Scan for the cell matching the given text and deliver its (X, Y) coordinate at center. 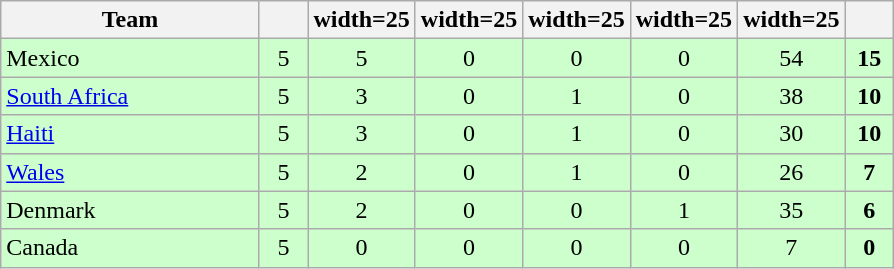
30 (792, 134)
Team (130, 20)
26 (792, 172)
Wales (130, 172)
Canada (130, 248)
38 (792, 96)
Denmark (130, 210)
Haiti (130, 134)
6 (870, 210)
35 (792, 210)
54 (792, 58)
15 (870, 58)
Mexico (130, 58)
South Africa (130, 96)
